Pinpoint the cell where the given text exists, returning its (x, y) midpoint coordinate. 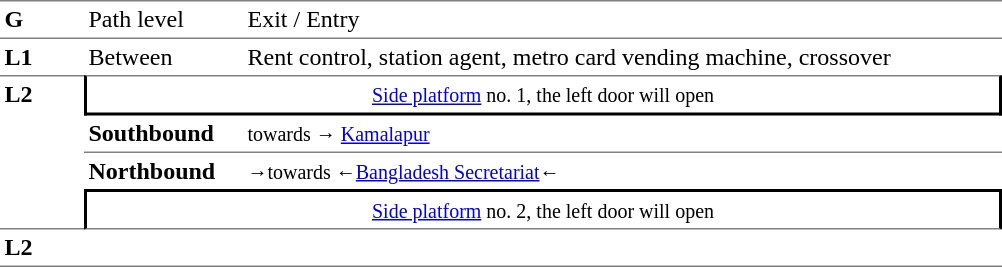
→towards ←Bangladesh Secretariat← (622, 171)
Southbound (164, 135)
Between (164, 57)
towards → Kamalapur (622, 135)
L1 (42, 57)
L2 (42, 152)
Exit / Entry (622, 20)
G (42, 20)
Side platform no. 1, the left door will open (543, 95)
Side platform no. 2, the left door will open (543, 209)
Rent control, station agent, metro card vending machine, crossover (622, 57)
Northbound (164, 171)
Path level (164, 20)
